Return [x, y] of the center of cell containing provided text 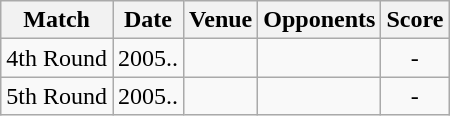
4th Round [57, 58]
5th Round [57, 96]
Score [415, 20]
Opponents [320, 20]
Date [148, 20]
Venue [221, 20]
Match [57, 20]
